Output the [X, Y] coordinate of the center of the cell containing the given text.  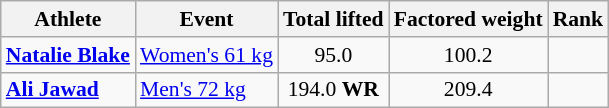
Ali Jawad [68, 90]
Women's 61 kg [206, 55]
Men's 72 kg [206, 90]
Factored weight [468, 19]
Total lifted [334, 19]
194.0 WR [334, 90]
Natalie Blake [68, 55]
209.4 [468, 90]
95.0 [334, 55]
100.2 [468, 55]
Rank [578, 19]
Athlete [68, 19]
Event [206, 19]
